From the cell containing the given text, extract its center point as (x, y) coordinate. 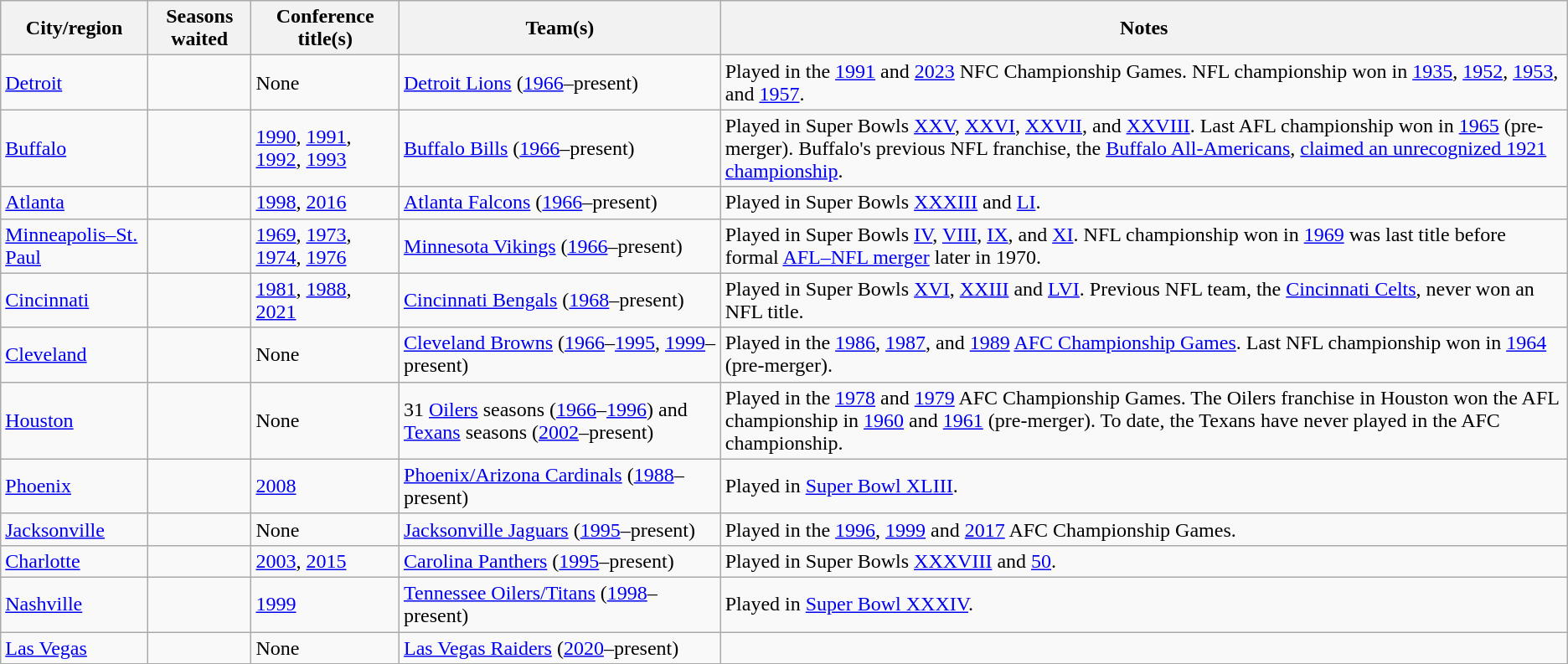
Nashville (75, 605)
1981, 1988, 2021 (325, 300)
Detroit Lions (1966–present) (560, 82)
Houston (75, 420)
2003, 2015 (325, 561)
City/region (75, 28)
Minneapolis–St. Paul (75, 246)
Cincinnati (75, 300)
1990, 1991, 1992, 1993 (325, 148)
Buffalo Bills (1966–present) (560, 148)
Cleveland Browns (1966–1995, 1999–present) (560, 355)
Played in Super Bowls XVI, XXIII and LVI. Previous NFL team, the Cincinnati Celts, never won an NFL title. (1144, 300)
1969, 1973, 1974, 1976 (325, 246)
Played in the 1996, 1999 and 2017 AFC Championship Games. (1144, 529)
Phoenix/Arizona Cardinals (1988–present) (560, 486)
Played in Super Bowl XXXIV. (1144, 605)
1998, 2016 (325, 203)
Jacksonville (75, 529)
Played in Super Bowls XXXVIII and 50. (1144, 561)
Charlotte (75, 561)
Played in Super Bowls IV, VIII, IX, and XI. NFL championship won in 1969 was last title before formal AFL–NFL merger later in 1970. (1144, 246)
2008 (325, 486)
Phoenix (75, 486)
Conference title(s) (325, 28)
Atlanta (75, 203)
Detroit (75, 82)
Cleveland (75, 355)
Minnesota Vikings (1966–present) (560, 246)
Played in the 1991 and 2023 NFC Championship Games. NFL championship won in 1935, 1952, 1953, and 1957. (1144, 82)
Atlanta Falcons (1966–present) (560, 203)
Carolina Panthers (1995–present) (560, 561)
Team(s) (560, 28)
31 Oilers seasons (1966–1996) and Texans seasons (2002–present) (560, 420)
Notes (1144, 28)
Cincinnati Bengals (1968–present) (560, 300)
Las Vegas Raiders (2020–present) (560, 647)
Buffalo (75, 148)
Tennessee Oilers/Titans (1998–present) (560, 605)
Played in Super Bowls XXXIII and LI. (1144, 203)
Jacksonville Jaguars (1995–present) (560, 529)
Played in the 1986, 1987, and 1989 AFC Championship Games. Last NFL championship won in 1964 (pre-merger). (1144, 355)
Las Vegas (75, 647)
Played in Super Bowl XLIII. (1144, 486)
1999 (325, 605)
Seasons waited (199, 28)
